Detect which cell encompasses the target text, then output its (x, y) center coordinate. 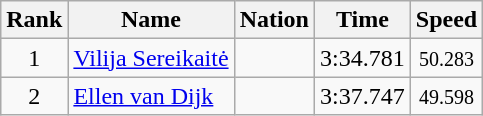
1 (34, 58)
2 (34, 96)
Name (151, 20)
Rank (34, 20)
Nation (274, 20)
3:37.747 (363, 96)
Vilija Sereikaitė (151, 58)
49.598 (446, 96)
3:34.781 (363, 58)
Speed (446, 20)
Time (363, 20)
50.283 (446, 58)
Ellen van Dijk (151, 96)
